For the text-containing cell, return its midpoint in (X, Y) coordinate format. 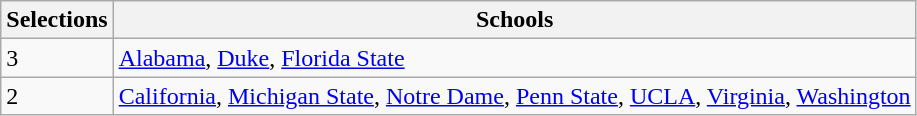
Alabama, Duke, Florida State (514, 58)
Selections (57, 20)
Schools (514, 20)
3 (57, 58)
California, Michigan State, Notre Dame, Penn State, UCLA, Virginia, Washington (514, 96)
2 (57, 96)
